Detect which cell encompasses the target text, then output its (X, Y) center coordinate. 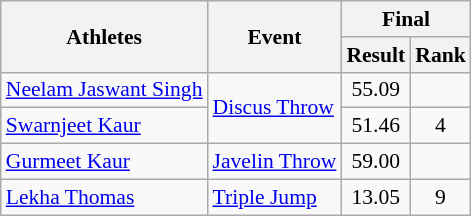
Neelam Jaswant Singh (104, 90)
Swarnjeet Kaur (104, 126)
Discus Throw (275, 108)
Triple Jump (275, 197)
Event (275, 36)
51.46 (376, 126)
Athletes (104, 36)
4 (440, 126)
13.05 (376, 197)
Final (406, 19)
9 (440, 197)
59.00 (376, 162)
Gurmeet Kaur (104, 162)
Result (376, 55)
Rank (440, 55)
Lekha Thomas (104, 197)
Javelin Throw (275, 162)
55.09 (376, 90)
